Determine the [X, Y] coordinate at the center of the cell enclosing the given text.  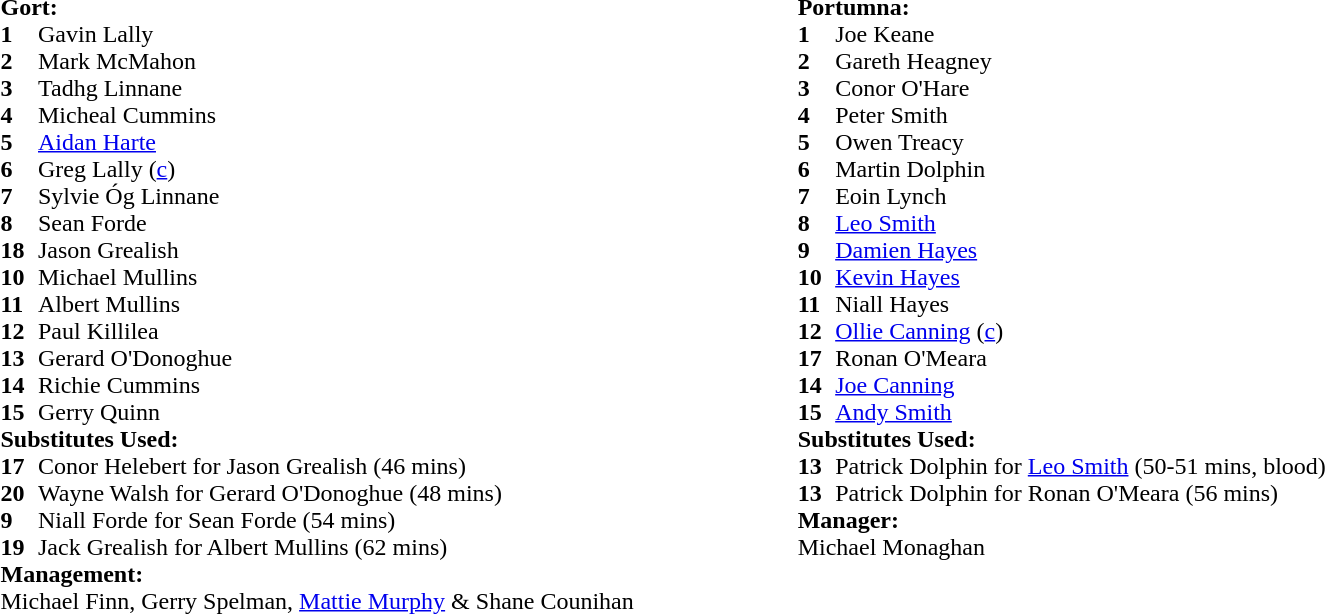
Substitutes Used: [316, 440]
Management: [316, 574]
20 [19, 494]
Michael Mullins [336, 278]
Sylvie Óg Linnane [336, 196]
Albert Mullins [336, 304]
Richie Cummins [336, 386]
Mark McMahon [336, 62]
Greg Lally (c) [336, 170]
Niall Forde for Sean Forde (54 mins) [336, 520]
Jason Grealish [336, 250]
Micheal Cummins [336, 116]
Gerry Quinn [336, 412]
Jack Grealish for Albert Mullins (62 mins) [336, 548]
Gerard O'Donoghue [336, 358]
Sean Forde [336, 224]
Tadhg Linnane [336, 88]
18 [19, 250]
Conor Helebert for Jason Grealish (46 mins) [336, 466]
Paul Killilea [336, 332]
Aidan Harte [336, 142]
Wayne Walsh for Gerard O'Donoghue (48 mins) [336, 494]
19 [19, 548]
Gavin Lally [336, 34]
